Locate the cell with the specified text and output its (X, Y) center coordinate. 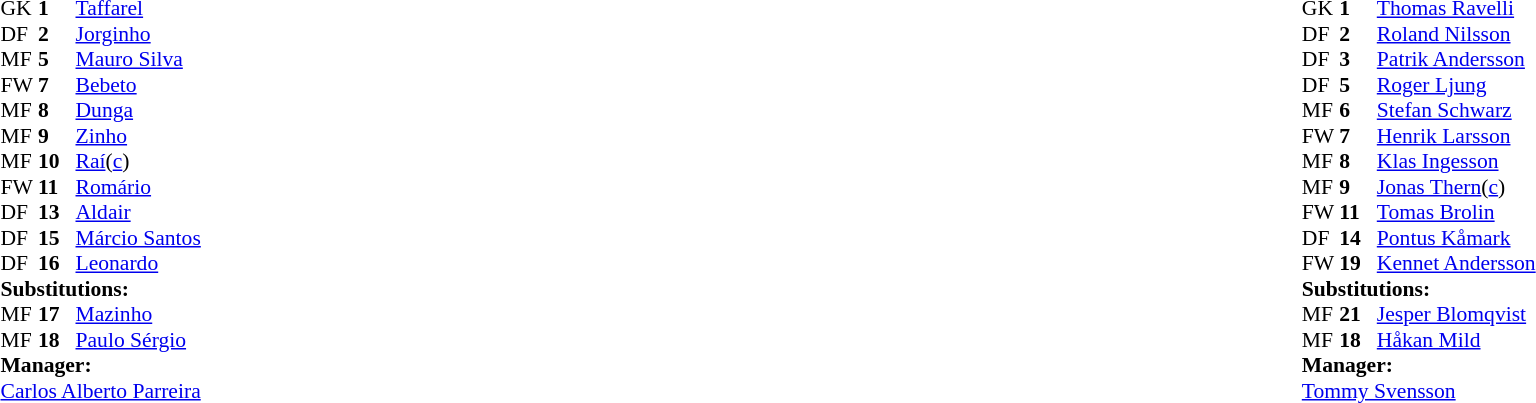
Paulo Sérgio (138, 340)
Zinho (138, 136)
Márcio Santos (138, 238)
6 (1358, 111)
Jesper Blomqvist (1456, 315)
3 (1358, 59)
Jorginho (138, 34)
Stefan Schwarz (1456, 111)
Klas Ingesson (1456, 161)
Henrik Larsson (1456, 136)
Patrik Andersson (1456, 59)
10 (57, 161)
Håkan Mild (1456, 340)
Jonas Thern(c) (1456, 187)
Mauro Silva (138, 59)
17 (57, 315)
19 (1358, 263)
Roland Nilsson (1456, 34)
Roger Ljung (1456, 85)
Pontus Kåmark (1456, 238)
Aldair (138, 213)
Bebeto (138, 85)
Romário (138, 187)
21 (1358, 315)
Tomas Brolin (1456, 213)
13 (57, 213)
Mazinho (138, 315)
15 (57, 238)
16 (57, 263)
Dunga (138, 111)
Raí(c) (138, 161)
14 (1358, 238)
Leonardo (138, 263)
Kennet Andersson (1456, 263)
